Capture the cell that displays the provided text and extract its [X, Y] central coordinate. 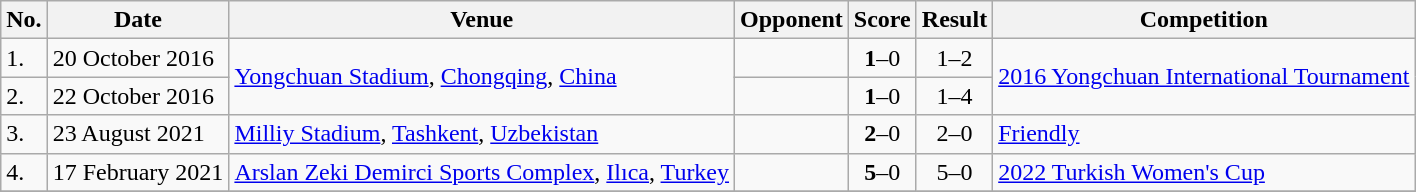
20 October 2016 [138, 58]
Venue [482, 20]
1. [24, 58]
No. [24, 20]
22 October 2016 [138, 96]
3. [24, 134]
2. [24, 96]
Arslan Zeki Demirci Sports Complex, Ilıca, Turkey [482, 172]
2016 Yongchuan International Tournament [1204, 77]
Yongchuan Stadium, Chongqing, China [482, 77]
2022 Turkish Women's Cup [1204, 172]
Friendly [1204, 134]
Competition [1204, 20]
Date [138, 20]
Opponent [792, 20]
Score [882, 20]
Milliy Stadium, Tashkent, Uzbekistan [482, 134]
17 February 2021 [138, 172]
1–2 [954, 58]
1–4 [954, 96]
4. [24, 172]
Result [954, 20]
23 August 2021 [138, 134]
